Provide the [X, Y] coordinate of the cell's center where the given text is located.  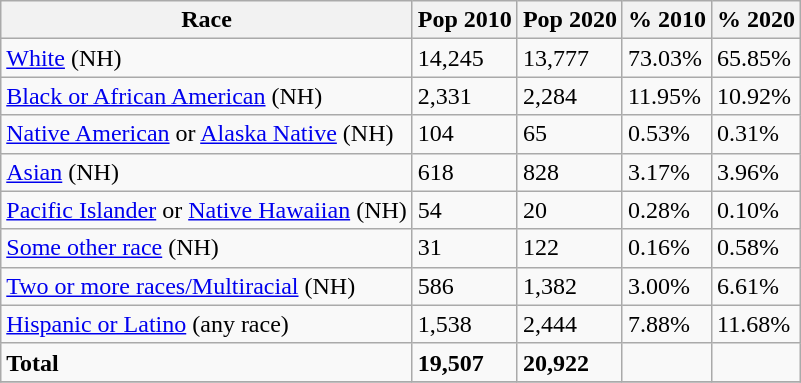
104 [464, 134]
20 [570, 210]
586 [464, 286]
31 [464, 248]
Pop 2010 [464, 20]
Race [207, 20]
7.88% [666, 324]
0.28% [666, 210]
11.95% [666, 96]
2,284 [570, 96]
Black or African American (NH) [207, 96]
828 [570, 172]
2,444 [570, 324]
19,507 [464, 362]
14,245 [464, 58]
11.68% [756, 324]
% 2010 [666, 20]
0.58% [756, 248]
618 [464, 172]
Some other race (NH) [207, 248]
Hispanic or Latino (any race) [207, 324]
10.92% [756, 96]
20,922 [570, 362]
White (NH) [207, 58]
0.10% [756, 210]
0.16% [666, 248]
6.61% [756, 286]
65 [570, 134]
Two or more races/Multiracial (NH) [207, 286]
0.53% [666, 134]
Native American or Alaska Native (NH) [207, 134]
Pacific Islander or Native Hawaiian (NH) [207, 210]
Total [207, 362]
3.96% [756, 172]
Pop 2020 [570, 20]
13,777 [570, 58]
122 [570, 248]
1,538 [464, 324]
1,382 [570, 286]
0.31% [756, 134]
Asian (NH) [207, 172]
65.85% [756, 58]
3.17% [666, 172]
3.00% [666, 286]
% 2020 [756, 20]
2,331 [464, 96]
73.03% [666, 58]
54 [464, 210]
